Output the (x, y) coordinate of the center of the cell containing the given text.  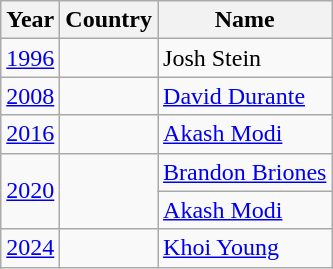
Josh Stein (245, 58)
2016 (30, 134)
2020 (30, 191)
2024 (30, 248)
Brandon Briones (245, 172)
1996 (30, 58)
2008 (30, 96)
Khoi Young (245, 248)
Name (245, 20)
Country (109, 20)
Year (30, 20)
David Durante (245, 96)
